For the text-containing cell, return its midpoint in (x, y) coordinate format. 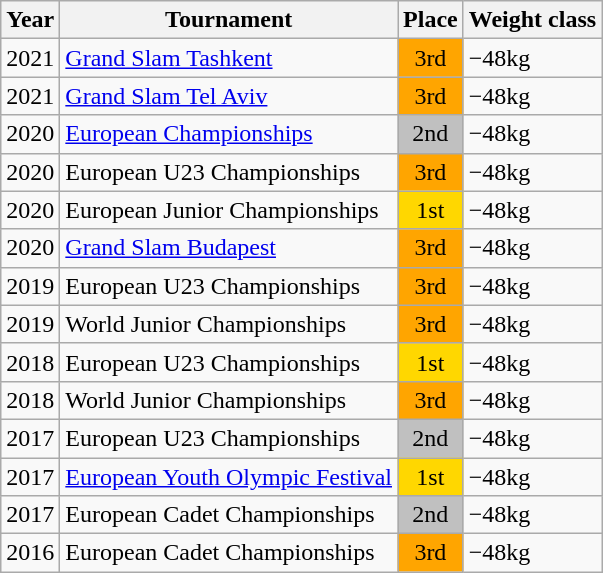
Place (431, 20)
Grand Slam Tashkent (229, 58)
Year (30, 20)
European Youth Olympic Festival (229, 477)
Grand Slam Tel Aviv (229, 96)
European Championships (229, 134)
Grand Slam Budapest (229, 248)
2016 (30, 553)
European Junior Championships (229, 210)
Tournament (229, 20)
Weight class (532, 20)
